Pinpoint the cell where the given text exists, returning its (X, Y) midpoint coordinate. 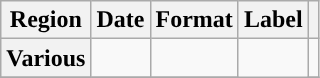
Format (194, 20)
Region (46, 20)
Date (120, 20)
Various (46, 58)
Label (273, 20)
